Return the (X, Y) coordinate for the center point of the cell that contains the specified text.  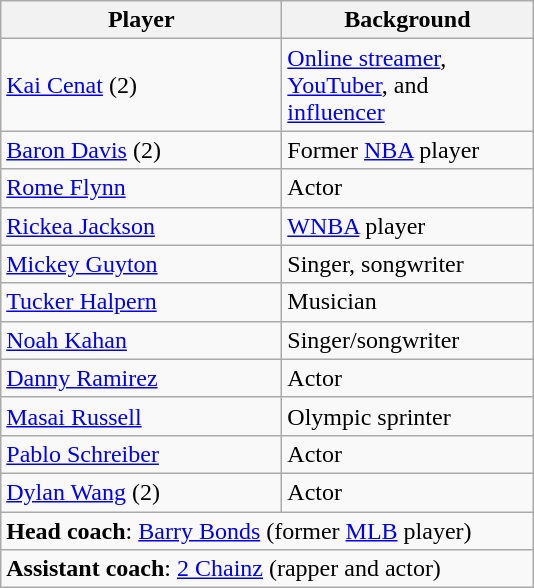
Noah Kahan (142, 340)
Assistant coach: 2 Chainz (rapper and actor) (267, 569)
Mickey Guyton (142, 264)
Masai Russell (142, 416)
Danny Ramirez (142, 378)
WNBA player (408, 226)
Dylan Wang (2) (142, 492)
Baron Davis (2) (142, 150)
Singer, songwriter (408, 264)
Background (408, 20)
Pablo Schreiber (142, 454)
Online streamer, YouTuber, and influencer (408, 85)
Former NBA player (408, 150)
Kai Cenat (2) (142, 85)
Tucker Halpern (142, 302)
Musician (408, 302)
Head coach: Barry Bonds (former MLB player) (267, 531)
Singer/songwriter (408, 340)
Rome Flynn (142, 188)
Rickea Jackson (142, 226)
Player (142, 20)
Olympic sprinter (408, 416)
